Determine the (x, y) coordinate at the center of the cell enclosing the given text.  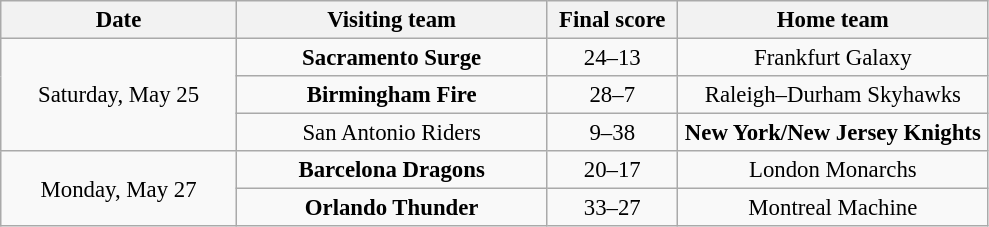
Sacramento Surge (392, 58)
Monday, May 27 (119, 188)
9–38 (612, 133)
Frankfurt Galaxy (834, 58)
33–27 (612, 208)
28–7 (612, 95)
Visiting team (392, 20)
Birmingham Fire (392, 95)
San Antonio Riders (392, 133)
New York/New Jersey Knights (834, 133)
Raleigh–Durham Skyhawks (834, 95)
Date (119, 20)
20–17 (612, 170)
24–13 (612, 58)
Saturday, May 25 (119, 96)
London Monarchs (834, 170)
Final score (612, 20)
Home team (834, 20)
Orlando Thunder (392, 208)
Barcelona Dragons (392, 170)
Montreal Machine (834, 208)
